For the text-containing cell, return its midpoint in [x, y] coordinate format. 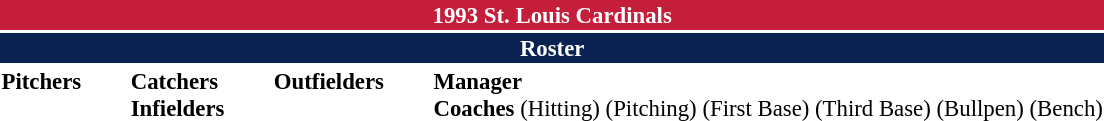
Roster [552, 48]
1993 St. Louis Cardinals [552, 15]
